Return the (X, Y) coordinate for the center point of the cell that contains the specified text.  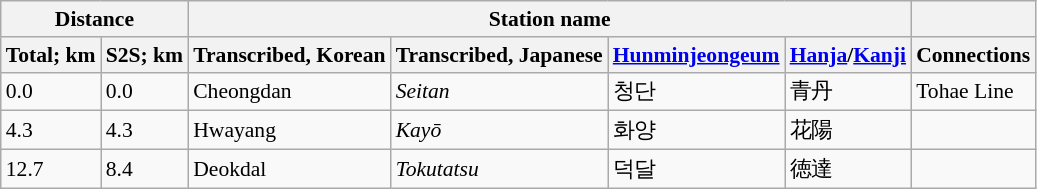
S2S; km (145, 55)
Hwayang (289, 130)
Hanja/Kanji (848, 55)
Station name (550, 19)
화양 (696, 130)
Hunminjeongeum (696, 55)
Cheongdan (289, 92)
Transcribed, Korean (289, 55)
12.7 (51, 170)
8.4 (145, 170)
Tohae Line (973, 92)
Deokdal (289, 170)
Transcribed, Japanese (500, 55)
Seitan (500, 92)
徳達 (848, 170)
Tokutatsu (500, 170)
Kayō (500, 130)
Distance (94, 19)
花陽 (848, 130)
青丹 (848, 92)
Total; km (51, 55)
덕달 (696, 170)
Connections (973, 55)
청단 (696, 92)
